Return the (X, Y) coordinate for the center point of the cell that contains the specified text.  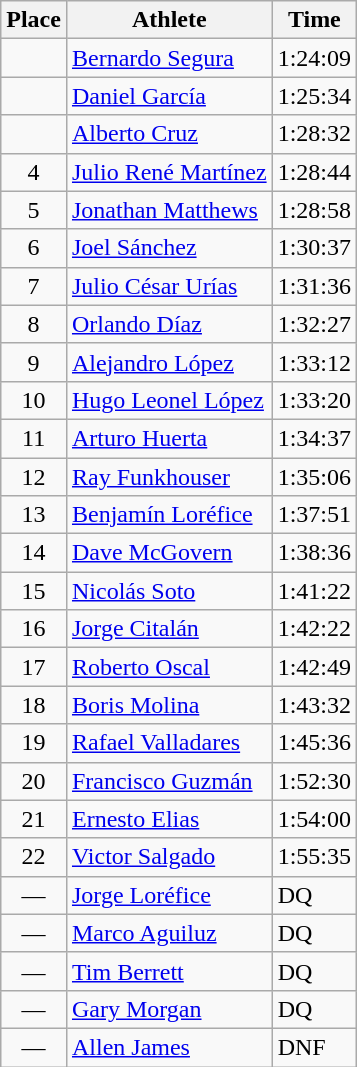
Bernardo Segura (169, 58)
1:28:58 (314, 210)
1:55:35 (314, 857)
4 (34, 172)
1:43:32 (314, 705)
Boris Molina (169, 705)
1:34:37 (314, 438)
14 (34, 553)
1:42:22 (314, 629)
Ernesto Elias (169, 819)
10 (34, 400)
Marco Aguiluz (169, 933)
17 (34, 667)
1:41:22 (314, 591)
Roberto Oscal (169, 667)
21 (34, 819)
Jorge Loréfice (169, 895)
1:33:20 (314, 400)
Julio René Martínez (169, 172)
1:37:51 (314, 515)
Jorge Citalán (169, 629)
1:38:36 (314, 553)
6 (34, 248)
20 (34, 781)
Allen James (169, 1047)
18 (34, 705)
Daniel García (169, 96)
1:33:12 (314, 362)
13 (34, 515)
Benjamín Loréfice (169, 515)
Victor Salgado (169, 857)
1:45:36 (314, 743)
16 (34, 629)
Nicolás Soto (169, 591)
Dave McGovern (169, 553)
Alberto Cruz (169, 134)
1:28:44 (314, 172)
Alejandro López (169, 362)
12 (34, 477)
1:30:37 (314, 248)
Tim Berrett (169, 971)
Orlando Díaz (169, 324)
Ray Funkhouser (169, 477)
Arturo Huerta (169, 438)
1:32:27 (314, 324)
Rafael Valladares (169, 743)
1:24:09 (314, 58)
1:31:36 (314, 286)
7 (34, 286)
Place (34, 20)
Joel Sánchez (169, 248)
19 (34, 743)
Time (314, 20)
Jonathan Matthews (169, 210)
DNF (314, 1047)
Athlete (169, 20)
11 (34, 438)
Hugo Leonel López (169, 400)
1:54:00 (314, 819)
5 (34, 210)
1:42:49 (314, 667)
8 (34, 324)
1:52:30 (314, 781)
Gary Morgan (169, 1009)
1:35:06 (314, 477)
1:25:34 (314, 96)
Francisco Guzmán (169, 781)
9 (34, 362)
1:28:32 (314, 134)
Julio César Urías (169, 286)
22 (34, 857)
15 (34, 591)
